Capture the cell that displays the provided text and extract its [X, Y] central coordinate. 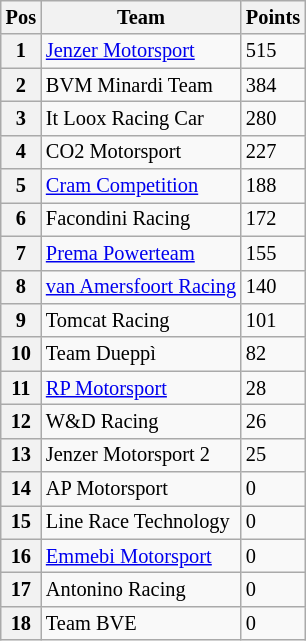
384 [273, 85]
11 [21, 388]
Emmebi Motorsport [141, 556]
Jenzer Motorsport 2 [141, 455]
7 [21, 253]
16 [21, 556]
4 [21, 152]
Antonino Racing [141, 589]
18 [21, 623]
188 [273, 186]
140 [273, 287]
W&D Racing [141, 421]
Team [141, 17]
2 [21, 85]
25 [273, 455]
101 [273, 320]
515 [273, 51]
Team Dueppì [141, 354]
It Loox Racing Car [141, 118]
AP Motorsport [141, 489]
van Amersfoort Racing [141, 287]
CO2 Motorsport [141, 152]
Tomcat Racing [141, 320]
1 [21, 51]
Jenzer Motorsport [141, 51]
14 [21, 489]
3 [21, 118]
10 [21, 354]
Prema Powerteam [141, 253]
15 [21, 522]
Pos [21, 17]
6 [21, 219]
12 [21, 421]
Team BVE [141, 623]
28 [273, 388]
13 [21, 455]
Line Race Technology [141, 522]
Cram Competition [141, 186]
82 [273, 354]
Points [273, 17]
BVM Minardi Team [141, 85]
227 [273, 152]
155 [273, 253]
280 [273, 118]
RP Motorsport [141, 388]
17 [21, 589]
9 [21, 320]
172 [273, 219]
5 [21, 186]
8 [21, 287]
26 [273, 421]
Facondini Racing [141, 219]
